Provide the [x, y] coordinate of the cell's center where the given text is located.  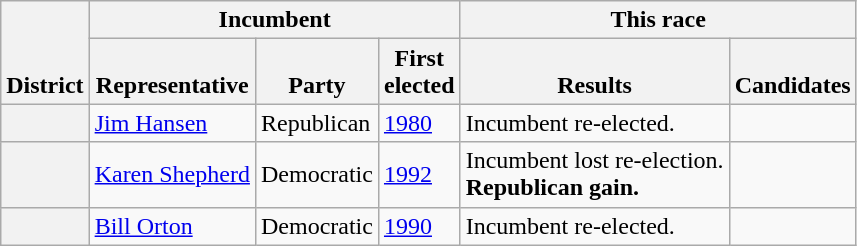
Jim Hansen [172, 123]
Firstelected [419, 72]
Incumbent [274, 20]
Results [594, 72]
Incumbent lost re-election.Republican gain. [594, 174]
1990 [419, 226]
Candidates [792, 72]
Bill Orton [172, 226]
Representative [172, 72]
1980 [419, 123]
This race [658, 20]
District [45, 52]
Karen Shepherd [172, 174]
Republican [316, 123]
Party [316, 72]
1992 [419, 174]
